Identify which cell holds the provided text, then report its (x, y) central coordinate. 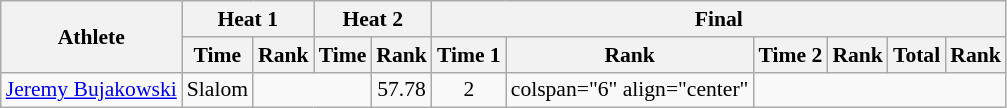
2 (469, 90)
colspan="6" align="center" (630, 90)
Total (916, 55)
Slalom (218, 90)
Time 2 (790, 55)
Heat 2 (373, 19)
Athlete (92, 36)
57.78 (402, 90)
Final (719, 19)
Heat 1 (248, 19)
Jeremy Bujakowski (92, 90)
Time 1 (469, 55)
